Find where the given text appears and provide that cell's center as (x, y) coordinate. 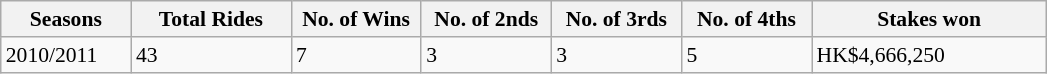
Seasons (66, 19)
Stakes won (930, 19)
Total Rides (211, 19)
No. of 2nds (486, 19)
No. of 4ths (746, 19)
7 (356, 55)
43 (211, 55)
2010/2011 (66, 55)
5 (746, 55)
No. of 3rds (616, 19)
HK$4,666,250 (930, 55)
No. of Wins (356, 19)
